Capture the cell that displays the provided text and extract its [X, Y] central coordinate. 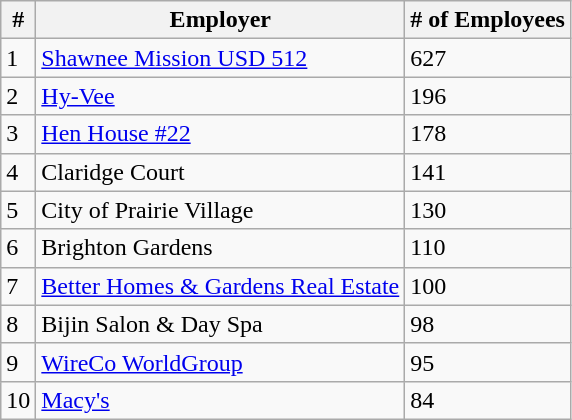
141 [488, 172]
6 [18, 248]
100 [488, 286]
130 [488, 210]
Macy's [220, 400]
3 [18, 134]
Claridge Court [220, 172]
84 [488, 400]
178 [488, 134]
98 [488, 324]
110 [488, 248]
Hy-Vee [220, 96]
7 [18, 286]
10 [18, 400]
9 [18, 362]
5 [18, 210]
# [18, 20]
Bijin Salon & Day Spa [220, 324]
1 [18, 58]
2 [18, 96]
WireCo WorldGroup [220, 362]
95 [488, 362]
Employer [220, 20]
4 [18, 172]
Shawnee Mission USD 512 [220, 58]
196 [488, 96]
Brighton Gardens [220, 248]
8 [18, 324]
Hen House #22 [220, 134]
Better Homes & Gardens Real Estate [220, 286]
627 [488, 58]
# of Employees [488, 20]
City of Prairie Village [220, 210]
